Search for the cell housing the specified text and yield its [x, y] center coordinate. 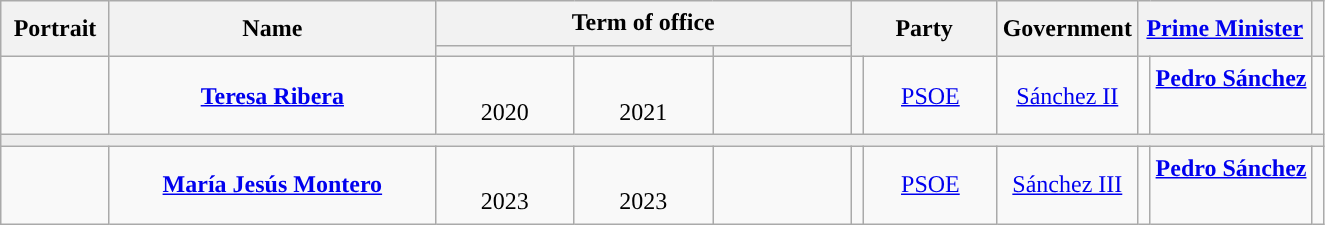
2020 [504, 95]
Name [272, 29]
2021 [644, 95]
Sánchez II [1067, 95]
Party [924, 29]
María Jesús Montero [272, 185]
Sánchez III [1067, 185]
Government [1067, 29]
Term of office [643, 24]
Prime Minister [1224, 29]
Teresa Ribera [272, 95]
Portrait [56, 29]
